Search for the cell housing the specified text and yield its (x, y) center coordinate. 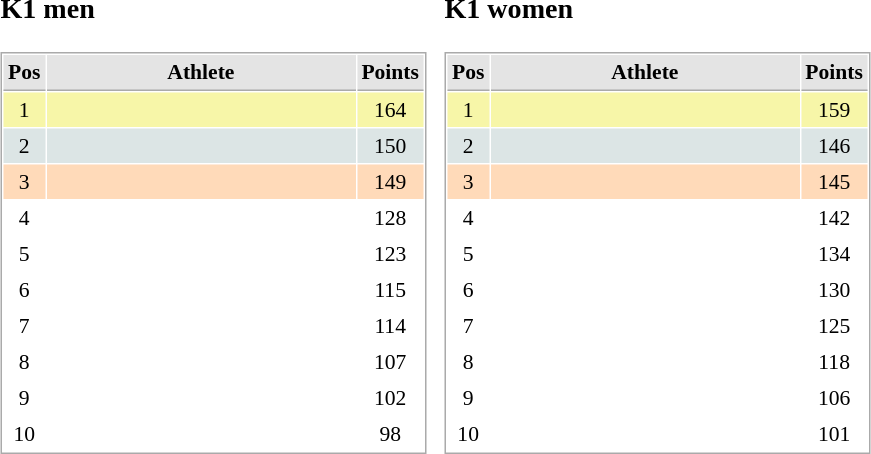
164 (390, 110)
115 (390, 290)
145 (834, 182)
146 (834, 146)
149 (390, 182)
123 (390, 254)
125 (834, 326)
142 (834, 218)
118 (834, 362)
98 (390, 434)
130 (834, 290)
107 (390, 362)
101 (834, 434)
114 (390, 326)
128 (390, 218)
102 (390, 398)
150 (390, 146)
106 (834, 398)
134 (834, 254)
159 (834, 110)
